Detect which cell encompasses the target text, then output its [x, y] center coordinate. 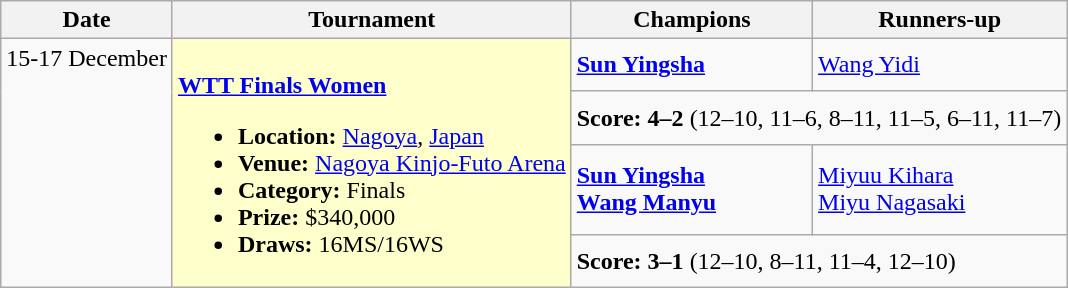
Date [87, 20]
15-17 December [87, 163]
Wang Yidi [940, 66]
Runners-up [940, 20]
Score: 4–2 (12–10, 11–6, 8–11, 11–5, 6–11, 11–7) [818, 118]
Sun Yingsha [692, 66]
Miyuu Kihara Miyu Nagasaki [940, 189]
Sun Yingsha Wang Manyu [692, 189]
Tournament [372, 20]
WTT Finals WomenLocation: Nagoya, JapanVenue: Nagoya Kinjo-Futo ArenaCategory: FinalsPrize: $340,000Draws: 16MS/16WS [372, 163]
Champions [692, 20]
Score: 3–1 (12–10, 8–11, 11–4, 12–10) [818, 260]
